Scan for the cell matching the given text and deliver its (x, y) coordinate at center. 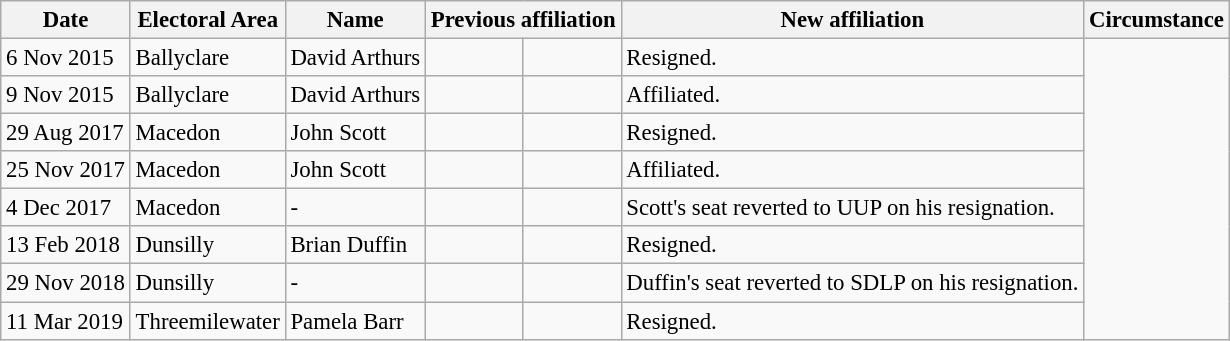
25 Nov 2017 (66, 170)
6 Nov 2015 (66, 58)
13 Feb 2018 (66, 245)
Brian Duffin (355, 245)
11 Mar 2019 (66, 321)
New affiliation (852, 20)
29 Nov 2018 (66, 283)
29 Aug 2017 (66, 133)
Name (355, 20)
Duffin's seat reverted to SDLP on his resignation. (852, 283)
9 Nov 2015 (66, 95)
4 Dec 2017 (66, 208)
Previous affiliation (523, 20)
Scott's seat reverted to UUP on his resignation. (852, 208)
Circumstance (1157, 20)
Electoral Area (208, 20)
Pamela Barr (355, 321)
Date (66, 20)
Threemilewater (208, 321)
